Scan for the cell matching the given text and deliver its [X, Y] coordinate at center. 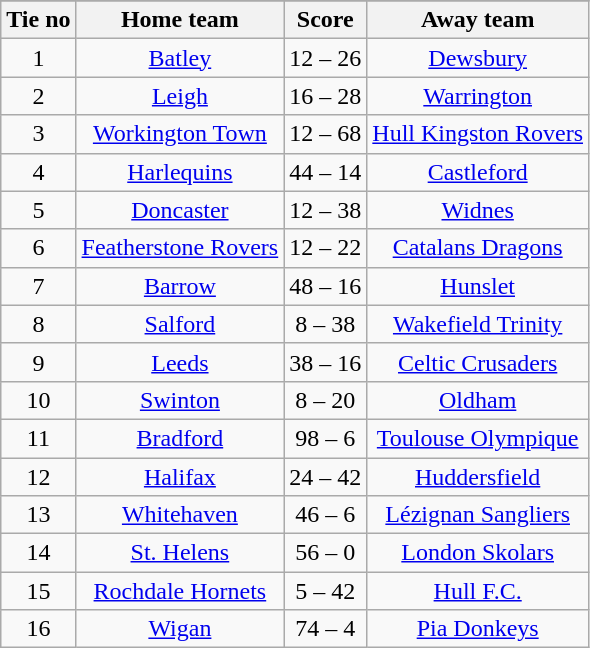
Swinton [180, 400]
4 [38, 172]
2 [38, 96]
8 – 20 [326, 400]
12 – 68 [326, 134]
Widnes [478, 210]
12 – 38 [326, 210]
Rochdale Hornets [180, 591]
16 [38, 629]
Leeds [180, 362]
46 – 6 [326, 515]
Featherstone Rovers [180, 248]
24 – 42 [326, 477]
10 [38, 400]
St. Helens [180, 553]
44 – 14 [326, 172]
14 [38, 553]
Wigan [180, 629]
13 [38, 515]
12 – 26 [326, 58]
Pia Donkeys [478, 629]
Barrow [180, 286]
16 – 28 [326, 96]
Wakefield Trinity [478, 324]
Salford [180, 324]
3 [38, 134]
Halifax [180, 477]
9 [38, 362]
Tie no [38, 20]
11 [38, 438]
Workington Town [180, 134]
12 [38, 477]
Home team [180, 20]
12 – 22 [326, 248]
98 – 6 [326, 438]
Toulouse Olympique [478, 438]
74 – 4 [326, 629]
15 [38, 591]
Huddersfield [478, 477]
Castleford [478, 172]
Dewsbury [478, 58]
5 [38, 210]
Score [326, 20]
8 [38, 324]
Hull Kingston Rovers [478, 134]
Hull F.C. [478, 591]
London Skolars [478, 553]
5 – 42 [326, 591]
6 [38, 248]
56 – 0 [326, 553]
7 [38, 286]
38 – 16 [326, 362]
Lézignan Sangliers [478, 515]
Leigh [180, 96]
Bradford [180, 438]
Away team [478, 20]
8 – 38 [326, 324]
Catalans Dragons [478, 248]
Hunslet [478, 286]
Batley [180, 58]
Celtic Crusaders [478, 362]
Whitehaven [180, 515]
Oldham [478, 400]
Warrington [478, 96]
48 – 16 [326, 286]
Harlequins [180, 172]
Doncaster [180, 210]
1 [38, 58]
